Identify which cell holds the provided text, then report its [x, y] central coordinate. 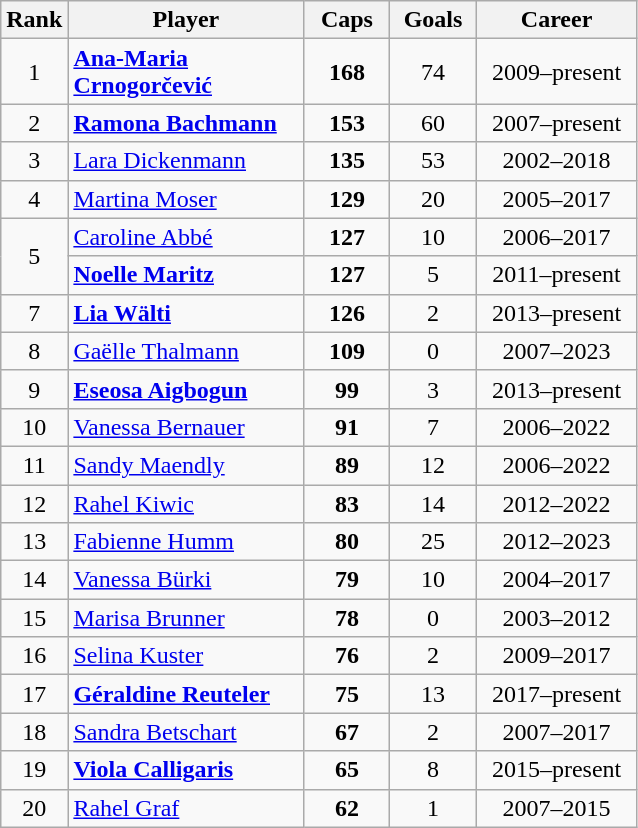
60 [433, 123]
16 [34, 656]
Sandy Maendly [186, 465]
Lara Dickenmann [186, 161]
Player [186, 20]
109 [347, 351]
Rahel Kiwic [186, 503]
Fabienne Humm [186, 542]
74 [433, 72]
4 [34, 199]
Career [556, 20]
Lia Wälti [186, 313]
67 [347, 732]
2007–2015 [556, 808]
2007–2017 [556, 732]
Rank [34, 20]
2011–present [556, 275]
Goals [433, 20]
2017–present [556, 694]
2003–2012 [556, 618]
Gaëlle Thalmann [186, 351]
11 [34, 465]
18 [34, 732]
Noelle Maritz [186, 275]
76 [347, 656]
Selina Kuster [186, 656]
Rahel Graf [186, 808]
75 [347, 694]
9 [34, 389]
53 [433, 161]
65 [347, 770]
99 [347, 389]
126 [347, 313]
25 [433, 542]
80 [347, 542]
17 [34, 694]
2012–2023 [556, 542]
2004–2017 [556, 580]
Ana-Maria Crnogorčević [186, 72]
15 [34, 618]
2015–present [556, 770]
62 [347, 808]
78 [347, 618]
83 [347, 503]
2002–2018 [556, 161]
Martina Moser [186, 199]
91 [347, 427]
153 [347, 123]
129 [347, 199]
Caps [347, 20]
2006–2017 [556, 237]
Ramona Bachmann [186, 123]
Marisa Brunner [186, 618]
19 [34, 770]
135 [347, 161]
Caroline Abbé [186, 237]
2009–2017 [556, 656]
Eseosa Aigbogun [186, 389]
2007–present [556, 123]
89 [347, 465]
2005–2017 [556, 199]
2012–2022 [556, 503]
Sandra Betschart [186, 732]
79 [347, 580]
Viola Calligaris [186, 770]
Vanessa Bürki [186, 580]
Géraldine Reuteler [186, 694]
Vanessa Bernauer [186, 427]
2007–2023 [556, 351]
2009–present [556, 72]
168 [347, 72]
